Search for the cell housing the specified text and yield its (x, y) center coordinate. 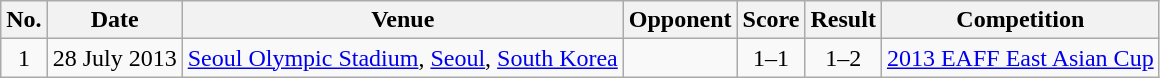
28 July 2013 (114, 58)
Result (843, 20)
No. (24, 20)
Date (114, 20)
Competition (1020, 20)
1 (24, 58)
Score (771, 20)
1–1 (771, 58)
1–2 (843, 58)
2013 EAFF East Asian Cup (1020, 58)
Opponent (680, 20)
Seoul Olympic Stadium, Seoul, South Korea (402, 58)
Venue (402, 20)
